Identify which cell holds the provided text, then report its [X, Y] central coordinate. 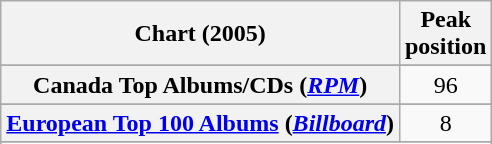
8 [445, 123]
European Top 100 Albums (Billboard) [200, 123]
Canada Top Albums/CDs (RPM) [200, 85]
96 [445, 85]
Chart (2005) [200, 34]
Peakposition [445, 34]
